Determine the (x, y) coordinate at the center of the cell enclosing the given text.  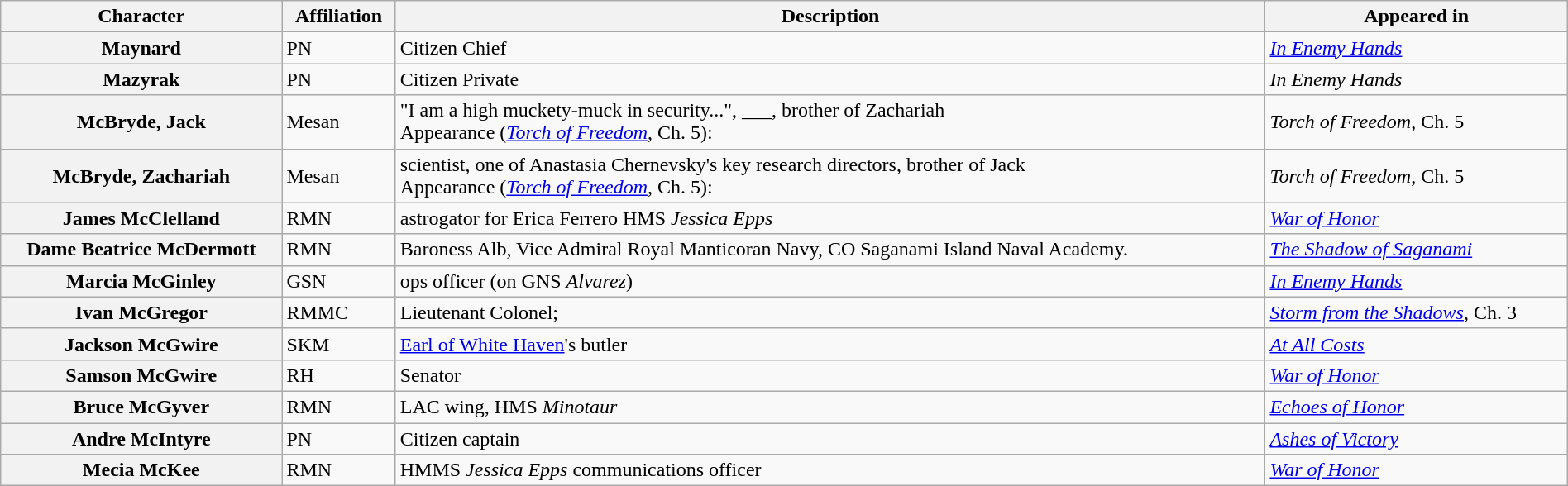
RMMC (339, 312)
Marcia McGinley (141, 281)
Samson McGwire (141, 375)
SKM (339, 344)
Character (141, 17)
Ashes of Victory (1416, 439)
McBryde, Zachariah (141, 175)
Appeared in (1416, 17)
Baroness Alb, Vice Admiral Royal Manticoran Navy, CO Saganami Island Naval Academy. (830, 250)
Storm from the Shadows, Ch. 3 (1416, 312)
Andre McIntyre (141, 439)
Jackson McGwire (141, 344)
Description (830, 17)
RH (339, 375)
Dame Beatrice McDermott (141, 250)
astrogator for Erica Ferrero HMS Jessica Epps (830, 218)
Mazyrak (141, 79)
Bruce McGyver (141, 407)
Affiliation (339, 17)
McBryde, Jack (141, 122)
Maynard (141, 48)
Citizen captain (830, 439)
The Shadow of Saganami (1416, 250)
Lieutenant Colonel; (830, 312)
Ivan McGregor (141, 312)
HMMS Jessica Epps communications officer (830, 470)
GSN (339, 281)
At All Costs (1416, 344)
James McClelland (141, 218)
Citizen Private (830, 79)
ops officer (on GNS Alvarez) (830, 281)
LAC wing, HMS Minotaur (830, 407)
Mecia McKee (141, 470)
Citizen Chief (830, 48)
scientist, one of Anastasia Chernevsky's key research directors, brother of JackAppearance (Torch of Freedom, Ch. 5): (830, 175)
Echoes of Honor (1416, 407)
Senator (830, 375)
Earl of White Haven's butler (830, 344)
"I am a high muckety-muck in security...", ___, brother of ZachariahAppearance (Torch of Freedom, Ch. 5): (830, 122)
